Pinpoint the cell where the given text exists, returning its (x, y) midpoint coordinate. 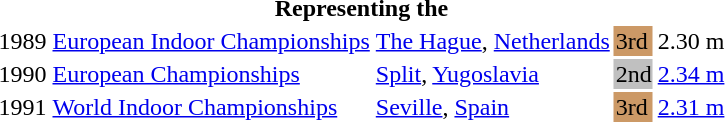
European Indoor Championships (211, 41)
The Hague, Netherlands (492, 41)
Seville, Spain (492, 107)
World Indoor Championships (211, 107)
2nd (634, 74)
European Championships (211, 74)
Split, Yugoslavia (492, 74)
